Find where the given text appears and provide that cell's center as [x, y] coordinate. 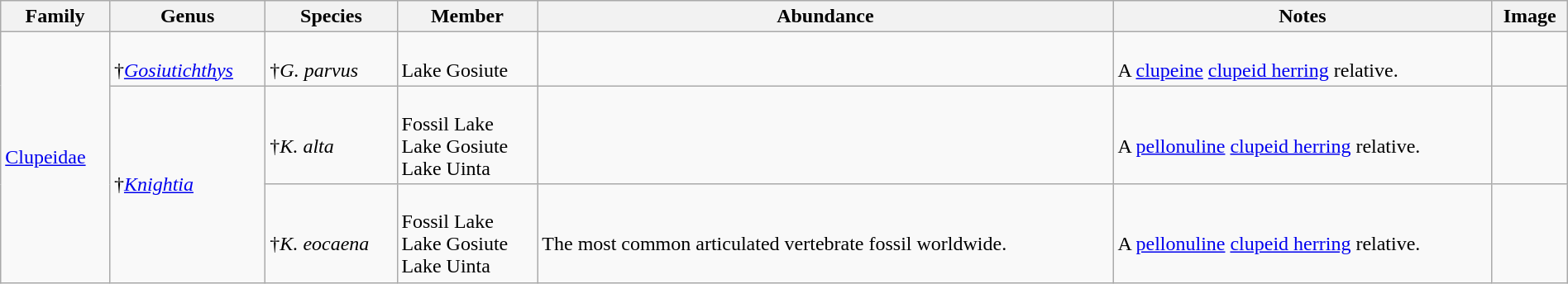
†K. eocaena [331, 233]
Member [467, 17]
†K. alta [331, 135]
The most common articulated vertebrate fossil worldwide. [825, 233]
†G. parvus [331, 59]
Lake Gosiute [467, 59]
Notes [1303, 17]
Family [55, 17]
†Knightia [187, 184]
Species [331, 17]
Image [1530, 17]
†Gosiutichthys [187, 59]
Abundance [825, 17]
Genus [187, 17]
A clupeine clupeid herring relative. [1303, 59]
Clupeidae [55, 157]
